Output the [X, Y] coordinate of the center of the cell containing the given text.  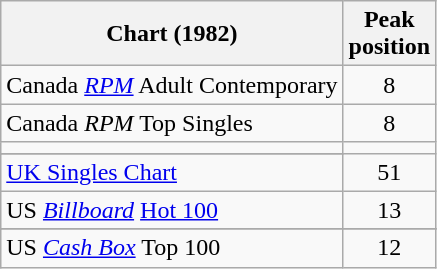
US Cash Box Top 100 [172, 248]
Canada RPM Top Singles [172, 123]
12 [389, 248]
51 [389, 172]
UK Singles Chart [172, 172]
US Billboard Hot 100 [172, 210]
13 [389, 210]
Peakposition [389, 34]
Chart (1982) [172, 34]
Canada RPM Adult Contemporary [172, 85]
